Pinpoint the cell where the given text exists, returning its (X, Y) midpoint coordinate. 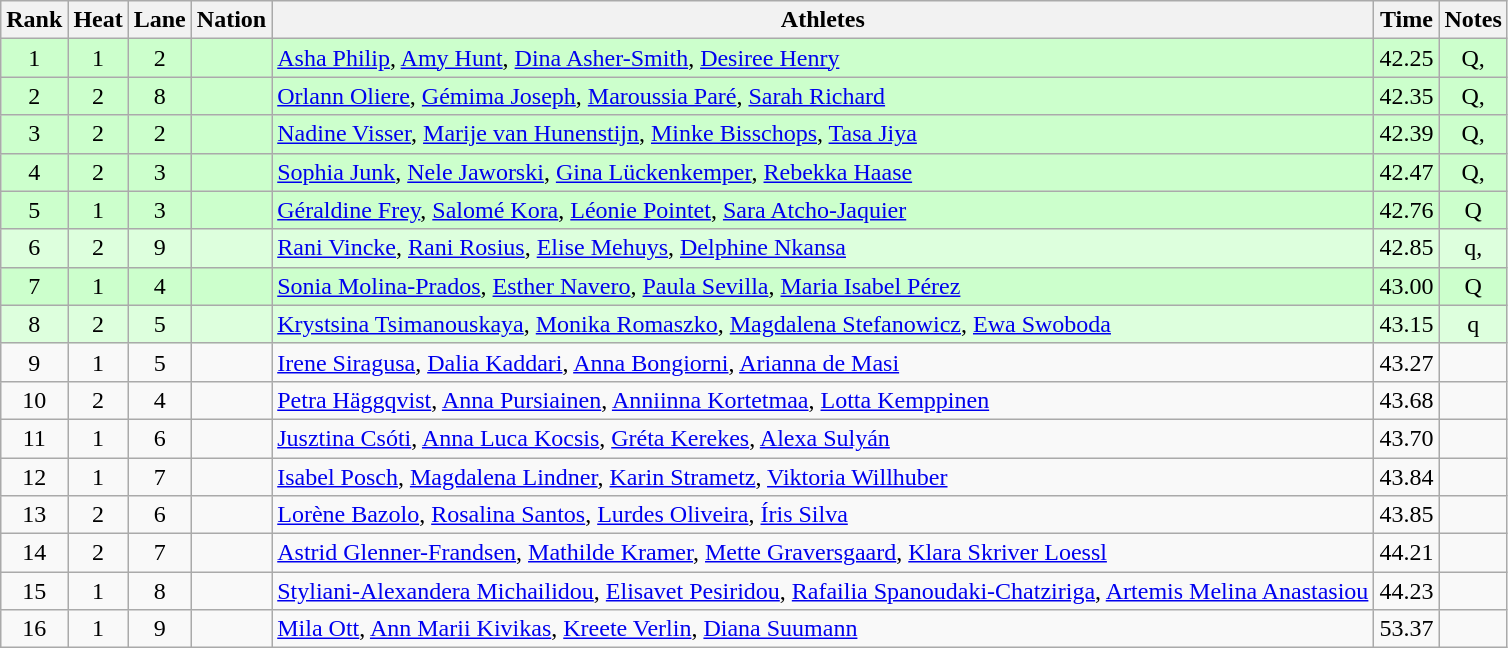
43.00 (1406, 286)
Krystsina Tsimanouskaya, Monika Romaszko, Magdalena Stefanowicz, Ewa Swoboda (823, 324)
Notes (1473, 20)
Géraldine Frey, Salomé Kora, Léonie Pointet, Sara Atcho-Jaquier (823, 210)
Orlann Oliere, Gémima Joseph, Maroussia Paré, Sarah Richard (823, 96)
Lorène Bazolo, Rosalina Santos, Lurdes Oliveira, Íris Silva (823, 515)
Athletes (823, 20)
q, (1473, 248)
16 (34, 629)
44.21 (1406, 553)
Jusztina Csóti, Anna Luca Kocsis, Gréta Kerekes, Alexa Sulyán (823, 438)
44.23 (1406, 591)
Rani Vincke, Rani Rosius, Elise Mehuys, Delphine Nkansa (823, 248)
42.25 (1406, 58)
Sonia Molina-Prados, Esther Navero, Paula Sevilla, Maria Isabel Pérez (823, 286)
43.27 (1406, 362)
Sophia Junk, Nele Jaworski, Gina Lückenkemper, Rebekka Haase (823, 172)
42.47 (1406, 172)
Rank (34, 20)
13 (34, 515)
43.68 (1406, 400)
Styliani-Alexandera Michailidou, Elisavet Pesiridou, Rafailia Spanoudaki-Chatziriga, Artemis Melina Anastasiou (823, 591)
Nadine Visser, Marije van Hunenstijn, Minke Bisschops, Tasa Jiya (823, 134)
Time (1406, 20)
53.37 (1406, 629)
Asha Philip, Amy Hunt, Dina Asher-Smith, Desiree Henry (823, 58)
10 (34, 400)
14 (34, 553)
43.85 (1406, 515)
42.35 (1406, 96)
43.15 (1406, 324)
Petra Häggqvist, Anna Pursiainen, Anniinna Kortetmaa, Lotta Kemppinen (823, 400)
11 (34, 438)
Astrid Glenner-Frandsen, Mathilde Kramer, Mette Graversgaard, Klara Skriver Loessl (823, 553)
42.39 (1406, 134)
Mila Ott, Ann Marii Kivikas, Kreete Verlin, Diana Suumann (823, 629)
Lane (160, 20)
43.84 (1406, 477)
Isabel Posch, Magdalena Lindner, Karin Strametz, Viktoria Willhuber (823, 477)
12 (34, 477)
42.85 (1406, 248)
Heat (98, 20)
q (1473, 324)
42.76 (1406, 210)
Nation (231, 20)
43.70 (1406, 438)
15 (34, 591)
Irene Siragusa, Dalia Kaddari, Anna Bongiorni, Arianna de Masi (823, 362)
